Capture the cell that displays the provided text and extract its (x, y) central coordinate. 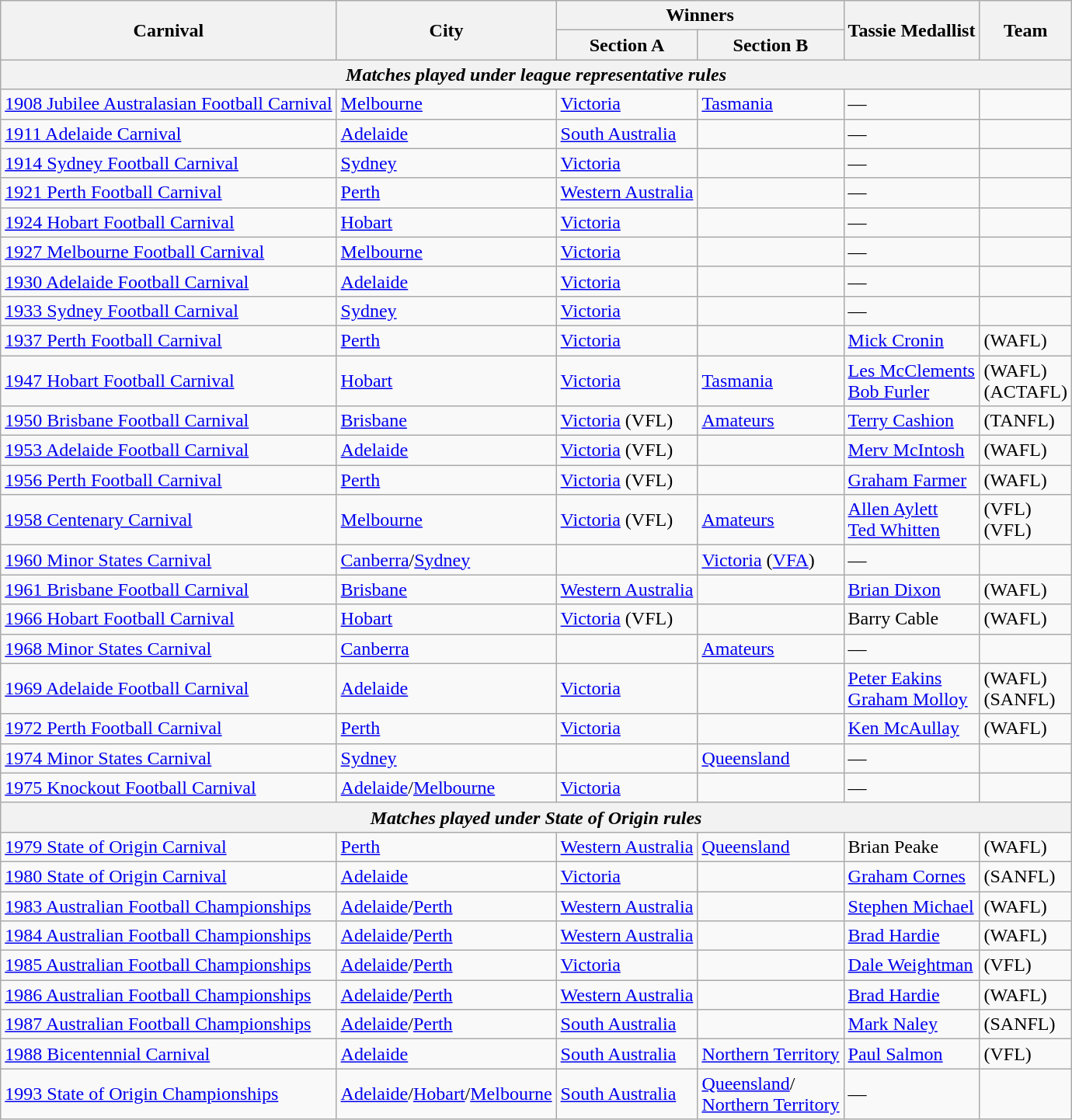
1979 State of Origin Carnival (169, 847)
Peter EakinsGraham Molloy (912, 688)
Mick Cronin (912, 340)
Carnival (169, 30)
1933 Sydney Football Carnival (169, 311)
(WAFL)(ACTAFL) (1025, 381)
Graham Cornes (912, 876)
Canberra/Sydney (446, 560)
1961 Brisbane Football Carnival (169, 590)
Section A (627, 45)
Les McClementsBob Furler (912, 381)
Graham Farmer (912, 480)
1930 Adelaide Football Carnival (169, 281)
Winners (700, 16)
Merv McIntosh (912, 450)
1908 Jubilee Australasian Football Carnival (169, 104)
1986 Australian Football Championships (169, 995)
Team (1025, 30)
1924 Hobart Football Carnival (169, 222)
1921 Perth Football Carnival (169, 193)
1975 Knockout Football Carnival (169, 788)
Tassie Medallist (912, 30)
Terry Cashion (912, 421)
1969 Adelaide Football Carnival (169, 688)
1966 Hobart Football Carnival (169, 619)
Northern Territory (771, 1054)
Canberra (446, 649)
(VFL)(VFL) (1025, 520)
1972 Perth Football Carnival (169, 729)
1947 Hobart Football Carnival (169, 381)
Adelaide/Hobart/Melbourne (446, 1094)
1983 Australian Football Championships (169, 906)
1956 Perth Football Carnival (169, 480)
Ken McAullay (912, 729)
1950 Brisbane Football Carnival (169, 421)
Paul Salmon (912, 1054)
City (446, 30)
1980 State of Origin Carnival (169, 876)
Mark Naley (912, 1024)
Brian Dixon (912, 590)
Stephen Michael (912, 906)
Adelaide/Melbourne (446, 788)
Brian Peake (912, 847)
1974 Minor States Carnival (169, 758)
Matches played under league representative rules (536, 75)
1987 Australian Football Championships (169, 1024)
Victoria (VFA) (771, 560)
Dale Weightman (912, 965)
1984 Australian Football Championships (169, 936)
Matches played under State of Origin rules (536, 817)
1914 Sydney Football Carnival (169, 163)
1968 Minor States Carnival (169, 649)
1988 Bicentennial Carnival (169, 1054)
1927 Melbourne Football Carnival (169, 252)
1953 Adelaide Football Carnival (169, 450)
Barry Cable (912, 619)
1960 Minor States Carnival (169, 560)
1985 Australian Football Championships (169, 965)
1911 Adelaide Carnival (169, 134)
Section B (771, 45)
1937 Perth Football Carnival (169, 340)
(WAFL)(SANFL) (1025, 688)
Queensland/Northern Territory (771, 1094)
(TANFL) (1025, 421)
1993 State of Origin Championships (169, 1094)
1958 Centenary Carnival (169, 520)
Allen AylettTed Whitten (912, 520)
